Determine the (X, Y) coordinate at the center of the cell enclosing the given text.  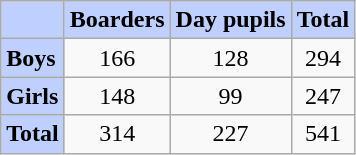
227 (230, 134)
Girls (33, 96)
99 (230, 96)
247 (323, 96)
294 (323, 58)
314 (117, 134)
Boarders (117, 20)
541 (323, 134)
Day pupils (230, 20)
128 (230, 58)
166 (117, 58)
Boys (33, 58)
148 (117, 96)
